Extract the (x, y) coordinate from the center of the cell holding the provided text.  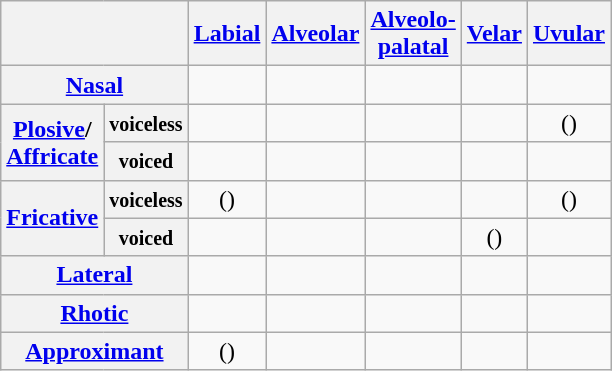
Labial (227, 34)
Uvular (568, 34)
Approximant (94, 351)
Alveolar (316, 34)
Nasal (94, 85)
Rhotic (94, 313)
Alveolo-palatal (413, 34)
Lateral (94, 275)
Velar (494, 34)
Fricative (52, 218)
Plosive/Affricate (52, 142)
